Detect which cell encompasses the target text, then output its [x, y] center coordinate. 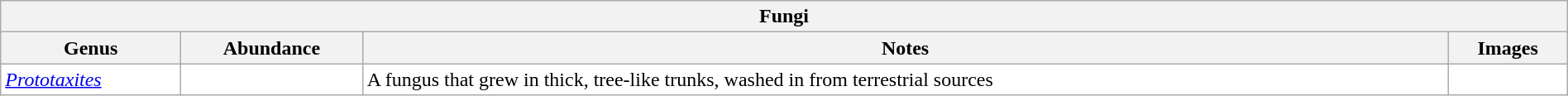
Images [1508, 48]
Notes [905, 48]
Prototaxites [91, 79]
Abundance [271, 48]
Fungi [784, 17]
Genus [91, 48]
A fungus that grew in thick, tree-like trunks, washed in from terrestrial sources [905, 79]
